For the text-containing cell, return its midpoint in (X, Y) coordinate format. 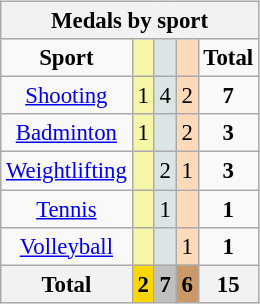
Sport (67, 58)
Tennis (67, 209)
15 (228, 284)
Medals by sport (130, 21)
Volleyball (67, 246)
Badminton (67, 133)
4 (165, 96)
6 (187, 284)
Shooting (67, 96)
Weightlifting (67, 171)
